Capture the cell that displays the provided text and extract its [X, Y] central coordinate. 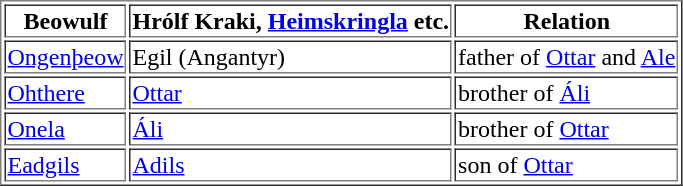
son of Ottar [566, 164]
Onela [65, 128]
Beowulf [65, 20]
Eadgils [65, 164]
Ongenþeow [65, 56]
Ohthere [65, 92]
Relation [566, 20]
father of Ottar and Ale [566, 56]
Áli [290, 128]
Egil (Angantyr) [290, 56]
brother of Ottar [566, 128]
Ottar [290, 92]
brother of Áli [566, 92]
Hrólf Kraki, Heimskringla etc. [290, 20]
Adils [290, 164]
